Return the (X, Y) coordinate for the center point of the cell that contains the specified text.  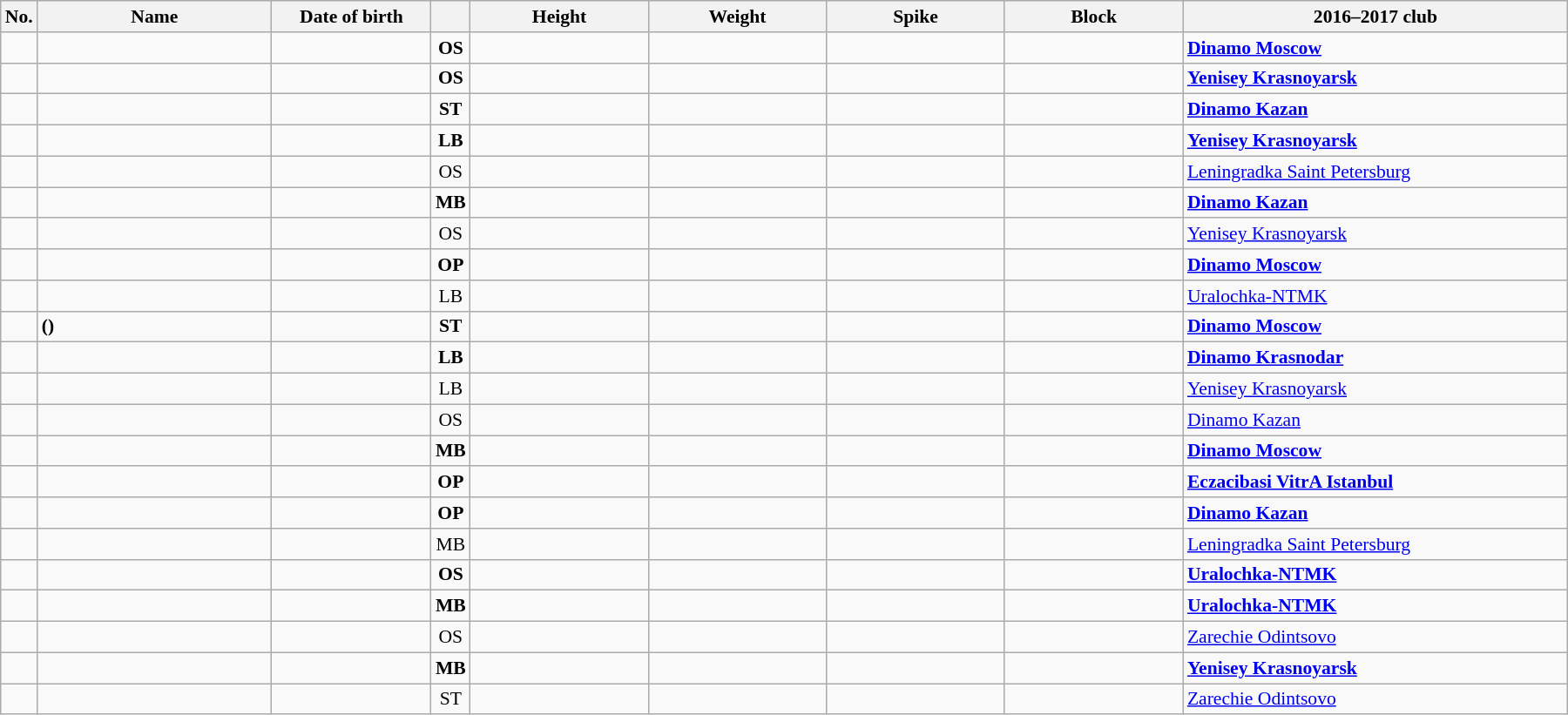
Height (559, 17)
Eczacibasi VitrA Istanbul (1375, 482)
Spike (916, 17)
Block (1094, 17)
Weight (737, 17)
Name (155, 17)
() (155, 327)
Dinamo Krasnodar (1375, 358)
No. (19, 17)
2016–2017 club (1375, 17)
Date of birth (352, 17)
